Pinpoint the cell where the given text exists, returning its [x, y] midpoint coordinate. 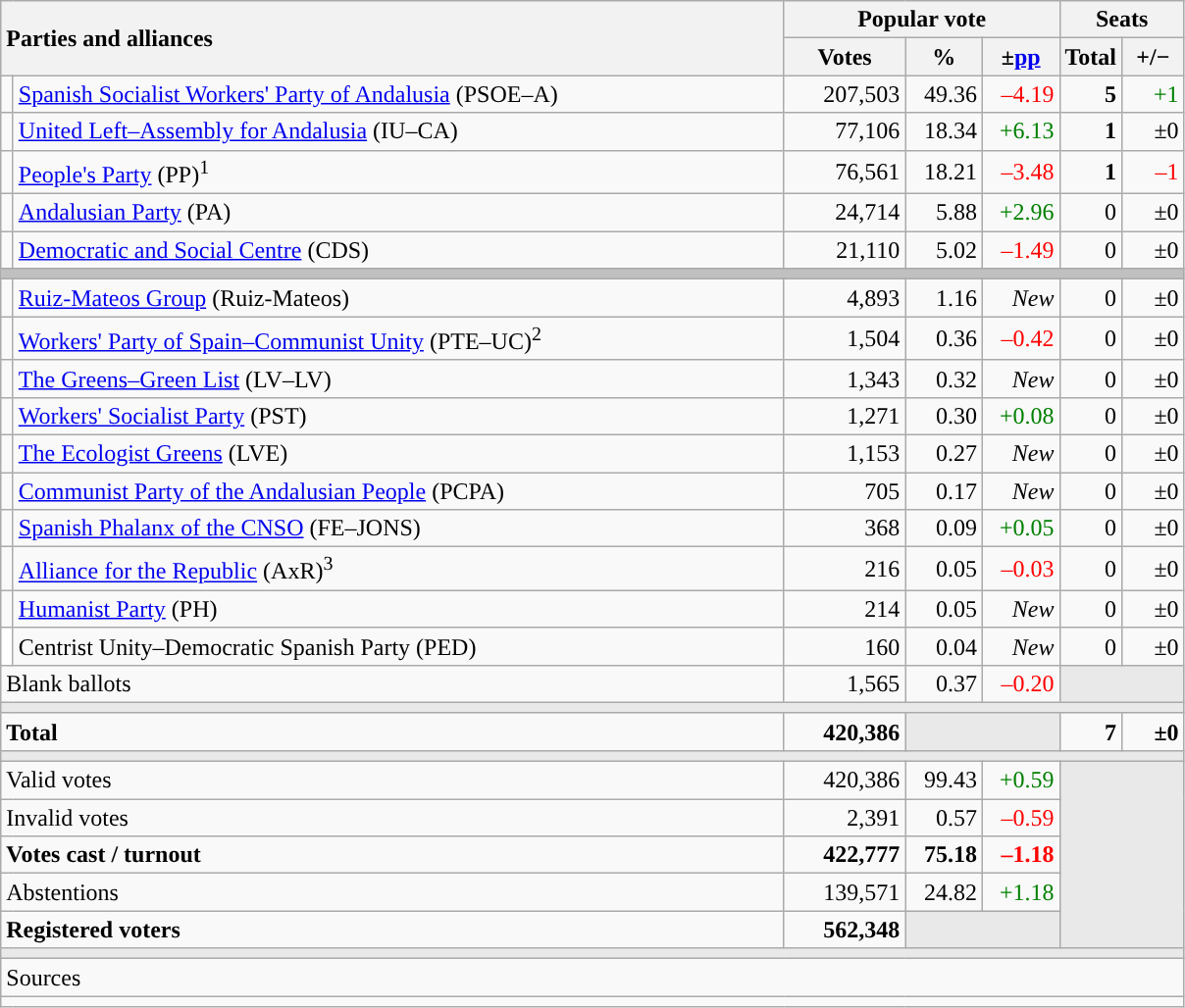
+/− [1154, 57]
Alliance for the Republic (AxR)3 [398, 569]
–1.18 [1020, 855]
24,714 [845, 213]
1.16 [944, 298]
+1.18 [1020, 892]
–3.48 [1020, 173]
5.88 [944, 213]
5.02 [944, 250]
Democratic and Social Centre (CDS) [398, 250]
Registered voters [392, 930]
1,565 [845, 683]
4,893 [845, 298]
0.32 [944, 378]
Workers' Party of Spain–Communist Unity (PTE–UC)2 [398, 339]
207,503 [845, 94]
1,153 [845, 453]
0.09 [944, 529]
216 [845, 569]
The Ecologist Greens (LVE) [398, 453]
Sources [592, 978]
21,110 [845, 250]
1,271 [845, 416]
People's Party (PP)1 [398, 173]
–0.03 [1020, 569]
0.30 [944, 416]
Ruiz-Mateos Group (Ruiz-Mateos) [398, 298]
Blank ballots [392, 683]
Communist Party of the Andalusian People (PCPA) [398, 491]
Valid votes [392, 781]
77,106 [845, 131]
0.17 [944, 491]
The Greens–Green List (LV–LV) [398, 378]
0.36 [944, 339]
76,561 [845, 173]
Centrist Unity–Democratic Spanish Party (PED) [398, 646]
Popular vote [922, 20]
0.04 [944, 646]
Invalid votes [392, 818]
+2.96 [1020, 213]
Votes [845, 57]
1,343 [845, 378]
18.21 [944, 173]
18.34 [944, 131]
+0.08 [1020, 416]
+0.59 [1020, 781]
705 [845, 491]
99.43 [944, 781]
Workers' Socialist Party (PST) [398, 416]
214 [845, 609]
2,391 [845, 818]
139,571 [845, 892]
±pp [1020, 57]
Spanish Socialist Workers' Party of Andalusia (PSOE–A) [398, 94]
Abstentions [392, 892]
422,777 [845, 855]
0.37 [944, 683]
–1 [1154, 173]
+1 [1154, 94]
Seats [1122, 20]
160 [845, 646]
0.57 [944, 818]
% [944, 57]
–0.42 [1020, 339]
7 [1091, 731]
+0.05 [1020, 529]
Spanish Phalanx of the CNSO (FE–JONS) [398, 529]
0.27 [944, 453]
Votes cast / turnout [392, 855]
–1.49 [1020, 250]
Andalusian Party (PA) [398, 213]
24.82 [944, 892]
Parties and alliances [392, 38]
49.36 [944, 94]
1,504 [845, 339]
United Left–Assembly for Andalusia (IU–CA) [398, 131]
–0.59 [1020, 818]
75.18 [944, 855]
–0.20 [1020, 683]
+6.13 [1020, 131]
5 [1091, 94]
562,348 [845, 930]
–4.19 [1020, 94]
368 [845, 529]
Humanist Party (PH) [398, 609]
